Pinpoint the cell where the given text exists, returning its [x, y] midpoint coordinate. 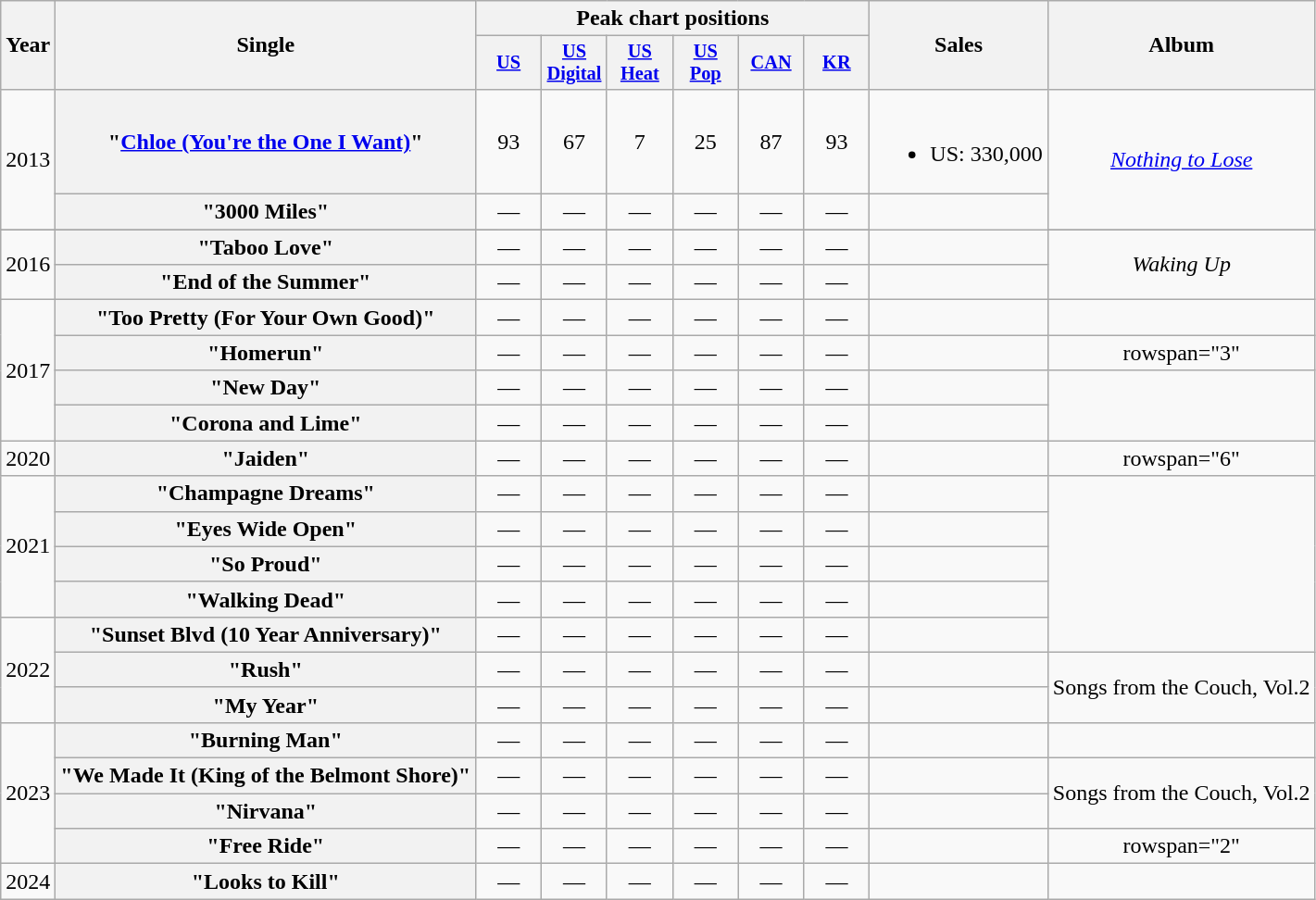
"Jaiden" [266, 458]
US: 330,000 [959, 141]
2023 [28, 793]
"Eyes Wide Open" [266, 529]
Album [1182, 45]
Single [266, 45]
25 [706, 141]
2022 [28, 669]
US [509, 63]
"Looks to Kill" [266, 881]
"Sunset Blvd (10 Year Anniversary)" [266, 634]
87 [771, 141]
"Homerun" [266, 353]
"Burning Man" [266, 740]
2017 [28, 370]
67 [574, 141]
"My Year" [266, 705]
rowspan="3" [1182, 353]
"Free Ride" [266, 846]
7 [639, 141]
"Champagne Dreams" [266, 494]
2020 [28, 458]
Nothing to Lose [1182, 159]
2013 [28, 159]
"Too Pretty (For Your Own Good)" [266, 318]
"Walking Dead" [266, 599]
Sales [959, 45]
Peak chart positions [672, 19]
rowspan="6" [1182, 458]
Waking Up [1182, 265]
"We Made It (King of the Belmont Shore)" [266, 776]
KR [837, 63]
"3000 Miles" [266, 212]
2021 [28, 546]
2024 [28, 881]
USHeat [639, 63]
"New Day" [266, 388]
Year [28, 45]
"So Proud" [266, 564]
"Taboo Love" [266, 247]
"Rush" [266, 669]
"Corona and Lime" [266, 423]
"Chloe (You're the One I Want)" [266, 141]
rowspan="2" [1182, 846]
"End of the Summer" [266, 282]
CAN [771, 63]
USDigital [574, 63]
USPop [706, 63]
"Nirvana" [266, 811]
2016 [28, 265]
